Find where the given text appears and provide that cell's center as (x, y) coordinate. 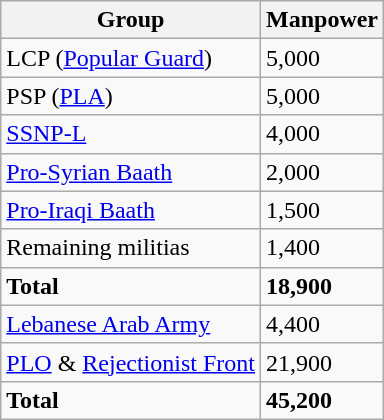
21,900 (322, 362)
Lebanese Arab Army (131, 324)
1,400 (322, 248)
Group (131, 20)
1,500 (322, 210)
Remaining militias (131, 248)
SSNP-L (131, 134)
2,000 (322, 172)
Pro-Iraqi Baath (131, 210)
4,000 (322, 134)
Pro-Syrian Baath (131, 172)
4,400 (322, 324)
Manpower (322, 20)
LCP (Popular Guard) (131, 58)
18,900 (322, 286)
PLO & Rejectionist Front (131, 362)
PSP (PLA) (131, 96)
45,200 (322, 400)
